Pinpoint the cell where the given text exists, returning its (x, y) midpoint coordinate. 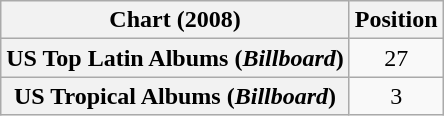
Position (396, 20)
US Top Latin Albums (Billboard) (176, 58)
3 (396, 96)
Chart (2008) (176, 20)
US Tropical Albums (Billboard) (176, 96)
27 (396, 58)
